Locate the cell with the specified text and output its (x, y) center coordinate. 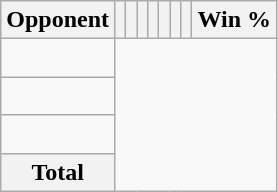
Win % (234, 20)
Opponent (58, 20)
Total (58, 172)
